Provide the (X, Y) coordinate of the cell's center where the given text is located.  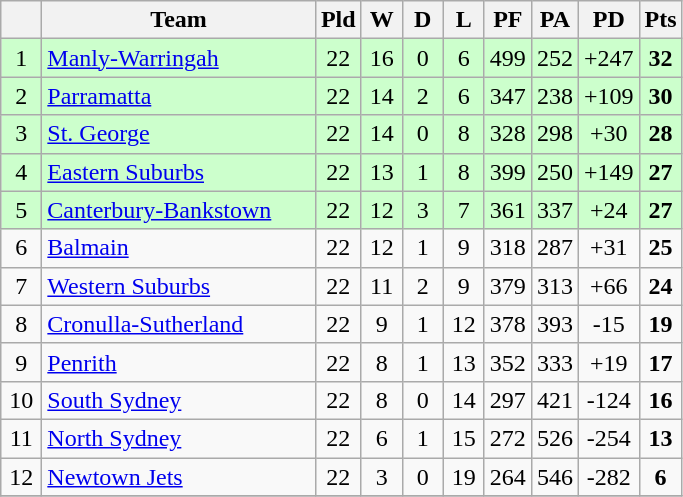
+247 (608, 58)
10 (22, 400)
393 (554, 324)
546 (554, 477)
Team (179, 20)
5 (22, 210)
421 (554, 400)
32 (660, 58)
361 (508, 210)
-124 (608, 400)
Manly-Warringah (179, 58)
298 (554, 134)
Pts (660, 20)
-15 (608, 324)
+19 (608, 362)
250 (554, 172)
Balmain (179, 248)
South Sydney (179, 400)
15 (464, 438)
D (422, 20)
-282 (608, 477)
499 (508, 58)
313 (554, 286)
Parramatta (179, 96)
526 (554, 438)
264 (508, 477)
Cronulla-Sutherland (179, 324)
328 (508, 134)
17 (660, 362)
+31 (608, 248)
252 (554, 58)
287 (554, 248)
378 (508, 324)
347 (508, 96)
Newtown Jets (179, 477)
318 (508, 248)
North Sydney (179, 438)
25 (660, 248)
4 (22, 172)
+66 (608, 286)
Pld (338, 20)
399 (508, 172)
337 (554, 210)
333 (554, 362)
L (464, 20)
30 (660, 96)
+24 (608, 210)
238 (554, 96)
28 (660, 134)
Eastern Suburbs (179, 172)
379 (508, 286)
+149 (608, 172)
W (382, 20)
+30 (608, 134)
272 (508, 438)
PF (508, 20)
24 (660, 286)
Canterbury-Bankstown (179, 210)
Western Suburbs (179, 286)
-254 (608, 438)
+109 (608, 96)
352 (508, 362)
PA (554, 20)
St. George (179, 134)
PD (608, 20)
Penrith (179, 362)
297 (508, 400)
